Search for the cell housing the specified text and yield its [x, y] center coordinate. 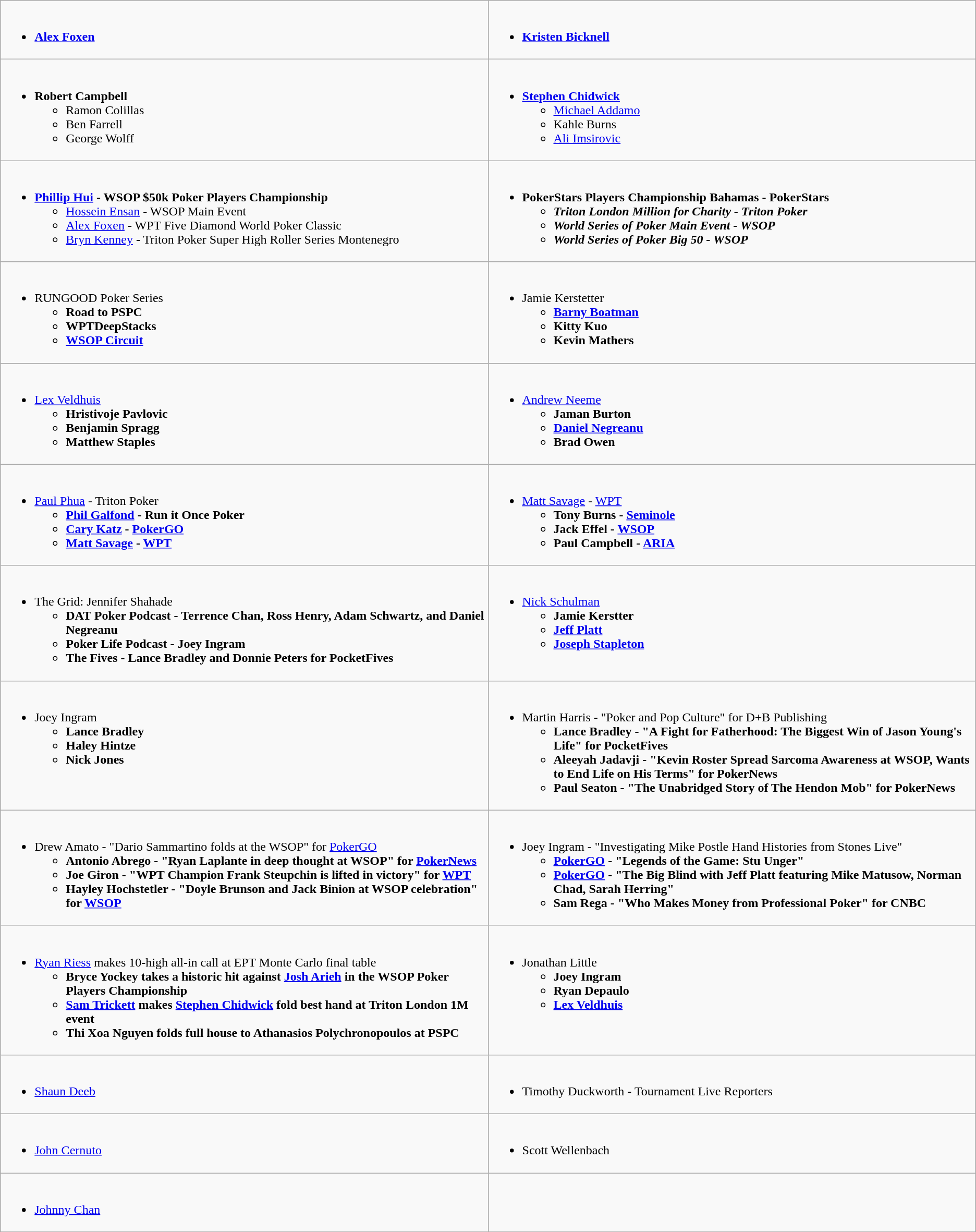
Johnny Chan [244, 1202]
Matt Savage - WPTTony Burns - SeminoleJack Effel - WSOPPaul Campbell - ARIA [732, 515]
Jonathan LittleJoey IngramRyan DepauloLex Veldhuis [732, 990]
Timothy Duckworth - Tournament Live Reporters [732, 1084]
Andrew NeemeJaman BurtonDaniel NegreanuBrad Owen [732, 414]
Lex VeldhuisHristivoje PavlovicBenjamin SpraggMatthew Staples [244, 414]
RUNGOOD Poker SeriesRoad to PSPCWPTDeepStacksWSOP Circuit [244, 312]
Scott Wellenbach [732, 1143]
Jamie KerstetterBarny BoatmanKitty KuoKevin Mathers [732, 312]
Shaun Deeb [244, 1084]
Nick SchulmanJamie KerstterJeff PlattJoseph Stapleton [732, 623]
Kristen Bicknell [732, 30]
Alex Foxen [244, 30]
Joey IngramLance BradleyHaley HintzeNick Jones [244, 745]
Stephen ChidwickMichael AddamoKahle BurnsAli Imsirovic [732, 110]
Paul Phua - Triton PokerPhil Galfond - Run it Once PokerCary Katz - PokerGOMatt Savage - WPT [244, 515]
Robert CampbellRamon ColillasBen FarrellGeorge Wolff [244, 110]
John Cernuto [244, 1143]
